Capture the cell that displays the provided text and extract its [x, y] central coordinate. 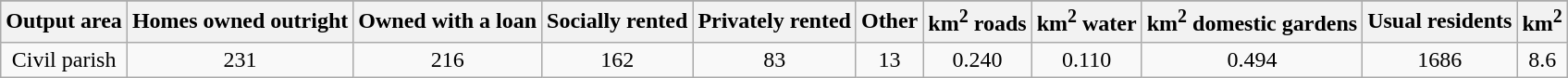
83 [775, 59]
Output area [65, 22]
Homes owned outright [240, 22]
km2 roads [977, 22]
km2 domestic gardens [1252, 22]
0.494 [1252, 59]
Privately rented [775, 22]
1686 [1439, 59]
0.240 [977, 59]
162 [618, 59]
Civil parish [65, 59]
Usual residents [1439, 22]
Other [889, 22]
Owned with a loan [448, 22]
km2 water [1086, 22]
0.110 [1086, 59]
Socially rented [618, 22]
13 [889, 59]
216 [448, 59]
231 [240, 59]
8.6 [1542, 59]
km2 [1542, 22]
